Detect which cell encompasses the target text, then output its (X, Y) center coordinate. 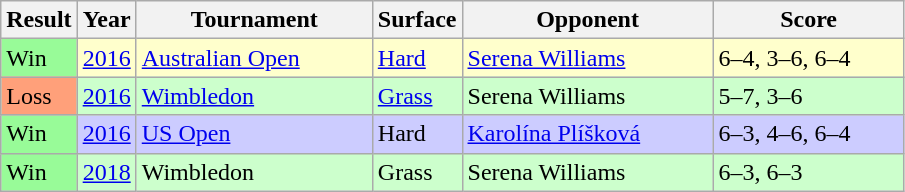
Year (106, 20)
Surface (417, 20)
Score (808, 20)
Loss (39, 96)
Australian Open (254, 58)
US Open (254, 134)
Tournament (254, 20)
6–3, 4–6, 6–4 (808, 134)
6–4, 3–6, 6–4 (808, 58)
Opponent (588, 20)
6–3, 6–3 (808, 172)
Karolína Plíšková (588, 134)
5–7, 3–6 (808, 96)
Result (39, 20)
2018 (106, 172)
